Pinpoint the cell where the given text exists, returning its [X, Y] midpoint coordinate. 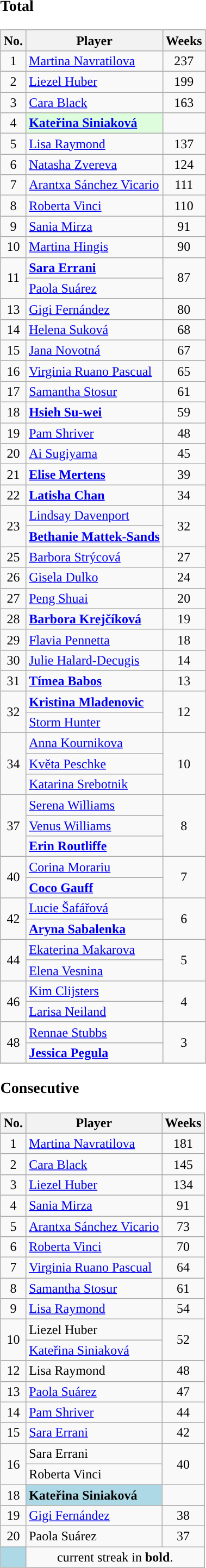
Gisela Dulko [95, 578]
Hsieh Su-wei [95, 413]
Aryna Sabalenka [95, 929]
Latisha Chan [95, 495]
54 [183, 1309]
59 [184, 413]
Coco Gauff [95, 888]
21 [13, 475]
124 [184, 165]
134 [183, 1185]
Lindsay Davenport [95, 516]
Natasha Zvereva [95, 165]
Katarina Srebotnik [95, 785]
Anna Kournikova [95, 743]
25 [13, 557]
90 [184, 247]
47 [183, 1392]
Elena Vesnina [95, 970]
52 [183, 1340]
67 [184, 350]
23 [13, 526]
137 [184, 144]
Ai Sugiyama [95, 454]
237 [184, 61]
11 [13, 278]
145 [183, 1164]
46 [13, 1001]
24 [184, 578]
64 [183, 1268]
Barbora Krejčíková [95, 619]
111 [184, 185]
Venus Williams [95, 826]
199 [184, 82]
Jana Novotná [95, 350]
Peng Shuai [95, 598]
Tímea Babos [95, 681]
Květa Peschke [95, 764]
Serena Williams [95, 805]
80 [184, 309]
163 [184, 103]
Flavia Pennetta [95, 640]
Martina Hingis [95, 247]
29 [13, 640]
Bethanie Mattek-Sands [95, 536]
31 [13, 681]
Storm Hunter [95, 722]
Kim Clijsters [95, 991]
22 [13, 495]
current streak in bold. [115, 1557]
Ekaterina Makarova [95, 950]
17 [13, 391]
Kristina Mladenovic [95, 701]
28 [13, 619]
38 [183, 1515]
68 [184, 330]
110 [184, 206]
Jessica Pegula [95, 1053]
Corina Morariu [95, 867]
70 [183, 1247]
Helena Suková [95, 330]
Elise Mertens [95, 475]
Julie Halard-Decugis [95, 660]
87 [184, 278]
30 [13, 660]
26 [13, 578]
65 [184, 371]
45 [184, 454]
39 [184, 475]
Rennae Stubbs [95, 1032]
Lucie Šafářová [95, 908]
Erin Routliffe [95, 846]
181 [183, 1143]
73 [183, 1226]
Larisa Neiland [95, 1011]
Barbora Strýcová [95, 557]
